Determine the [x, y] coordinate at the center of the cell enclosing the given text.  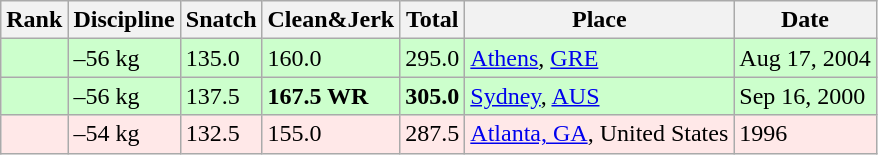
Sep 16, 2000 [805, 96]
Snatch [221, 20]
–54 kg [124, 134]
155.0 [331, 134]
1996 [805, 134]
160.0 [331, 58]
Sydney, AUS [600, 96]
167.5 WR [331, 96]
Place [600, 20]
137.5 [221, 96]
132.5 [221, 134]
Aug 17, 2004 [805, 58]
Atlanta, GA, United States [600, 134]
Date [805, 20]
Athens, GRE [600, 58]
Discipline [124, 20]
Clean&Jerk [331, 20]
Rank [34, 20]
135.0 [221, 58]
295.0 [432, 58]
287.5 [432, 134]
305.0 [432, 96]
Total [432, 20]
